Determine the (X, Y) coordinate at the center of the cell enclosing the given text.  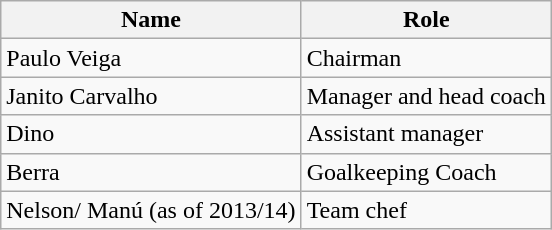
Chairman (426, 58)
Role (426, 20)
Paulo Veiga (151, 58)
Dino (151, 134)
Berra (151, 172)
Nelson/ Manú (as of 2013/14) (151, 210)
Assistant manager (426, 134)
Goalkeeping Coach (426, 172)
Janito Carvalho (151, 96)
Team chef (426, 210)
Name (151, 20)
Manager and head coach (426, 96)
